Provide the [X, Y] coordinate of the cell's center where the given text is located.  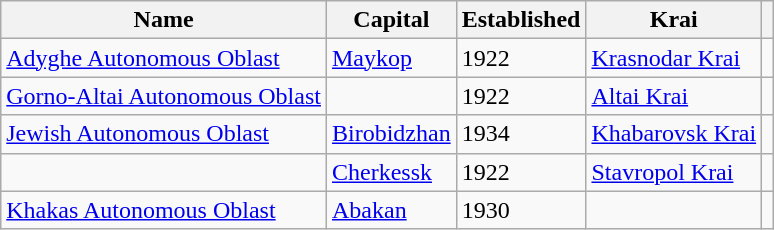
Stavropol Krai [674, 172]
Altai Krai [674, 96]
Krai [674, 20]
Khabarovsk Krai [674, 134]
Krasnodar Krai [674, 58]
Capital [391, 20]
1934 [521, 134]
Birobidzhan [391, 134]
Adyghe Autonomous Oblast [164, 58]
Jewish Autonomous Oblast [164, 134]
Gorno-Altai Autonomous Oblast [164, 96]
Cherkessk [391, 172]
Abakan [391, 210]
Established [521, 20]
Khakas Autonomous Oblast [164, 210]
Maykop [391, 58]
1930 [521, 210]
Name [164, 20]
